Find where the given text appears and provide that cell's center as (x, y) coordinate. 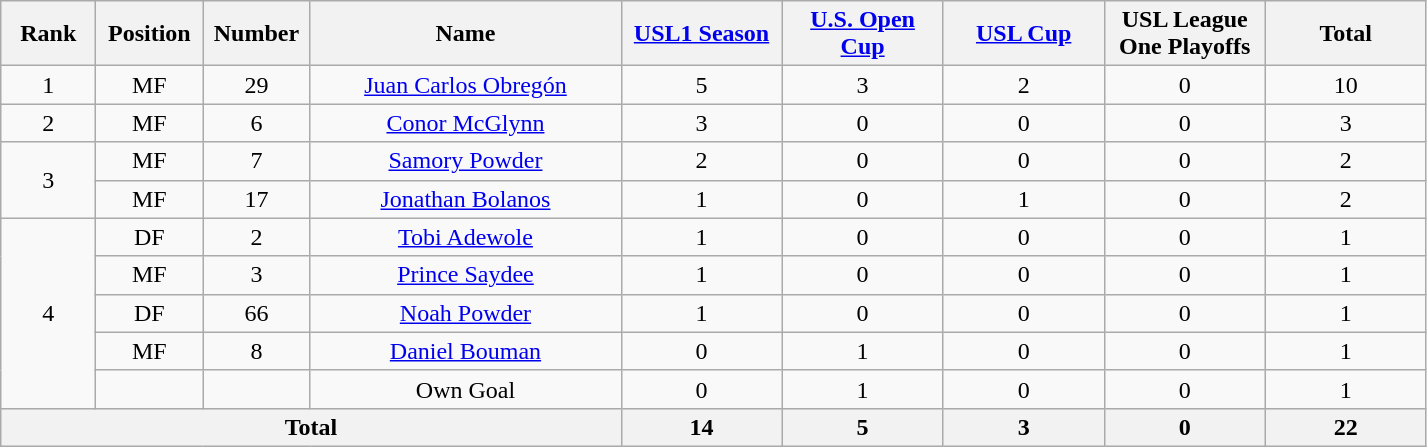
Position (150, 34)
USL Cup (1024, 34)
22 (1346, 427)
6 (256, 123)
Juan Carlos Obregón (466, 85)
Number (256, 34)
4 (48, 313)
Prince Saydee (466, 275)
Daniel Bouman (466, 351)
Samory Powder (466, 161)
14 (702, 427)
Noah Powder (466, 313)
USL League One Playoffs (1184, 34)
17 (256, 199)
Name (466, 34)
Tobi Adewole (466, 237)
Jonathan Bolanos (466, 199)
29 (256, 85)
Conor McGlynn (466, 123)
U.S. Open Cup (862, 34)
Own Goal (466, 389)
8 (256, 351)
Rank (48, 34)
USL1 Season (702, 34)
10 (1346, 85)
66 (256, 313)
7 (256, 161)
